Output the (x, y) coordinate of the center of the cell containing the given text.  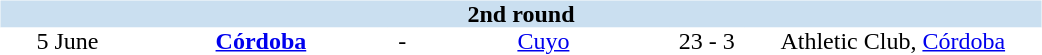
Córdoba (260, 42)
5 June (67, 42)
Athletic Club, Córdoba (892, 42)
23 - 3 (707, 42)
Cuyo (544, 42)
- (402, 42)
2nd round (520, 14)
